Capture the cell that displays the provided text and extract its (x, y) central coordinate. 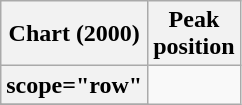
scope="row" (74, 85)
Peakposition (194, 34)
Chart (2000) (74, 34)
